From the cell containing the given text, extract its center point as [x, y] coordinate. 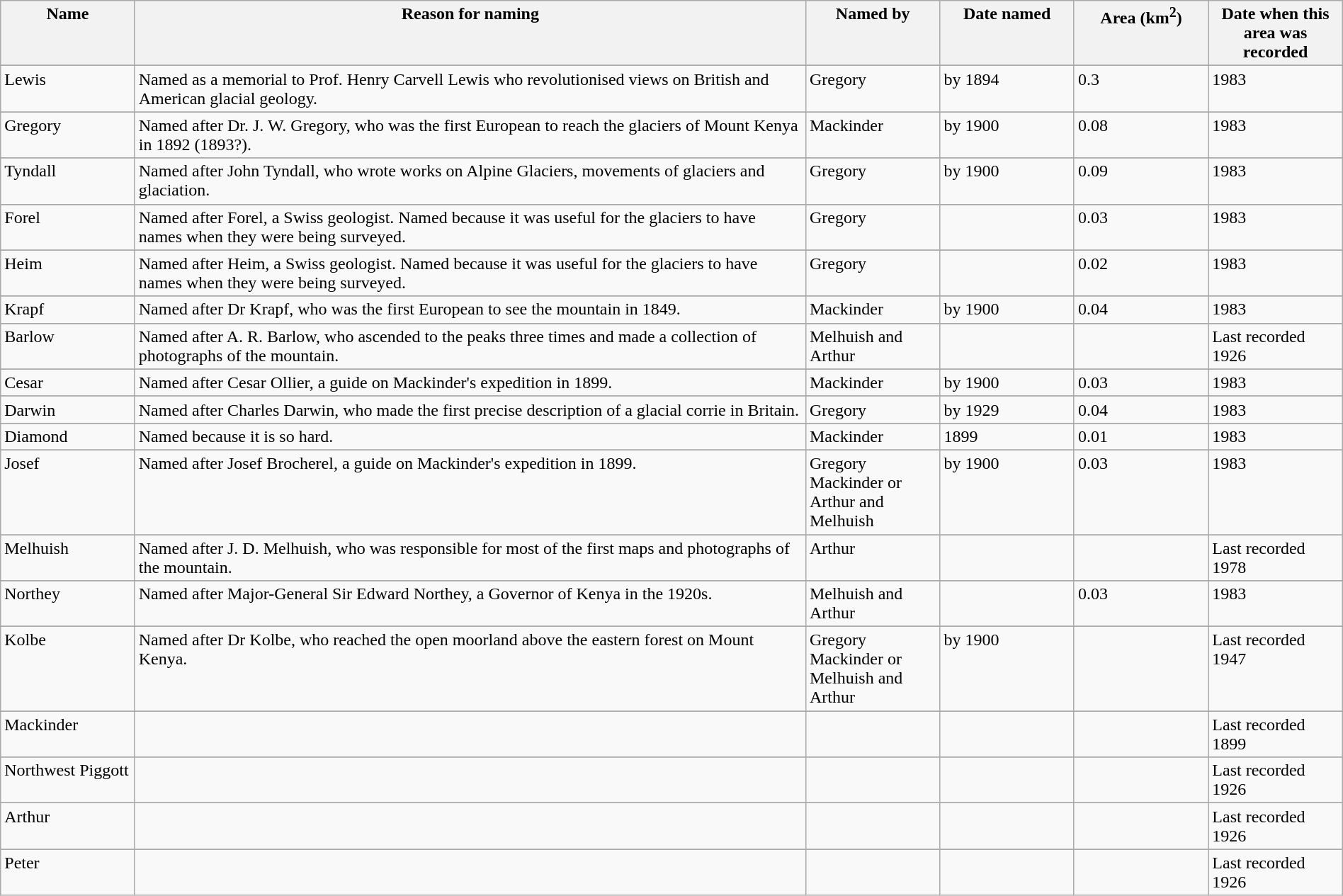
Named after Charles Darwin, who made the first precise description of a glacial corrie in Britain. [470, 409]
Kolbe [68, 669]
Named after Forel, a Swiss geologist. Named because it was useful for the glaciers to have names when they were being surveyed. [470, 227]
Gregory Mackinder or Melhuish and Arthur [873, 669]
0.02 [1140, 273]
Heim [68, 273]
Peter [68, 873]
Forel [68, 227]
Named after J. D. Melhuish, who was responsible for most of the first maps and photographs of the mountain. [470, 557]
Named after Major-General Sir Edward Northey, a Governor of Kenya in the 1920s. [470, 603]
Diamond [68, 436]
0.09 [1140, 181]
Northwest Piggott [68, 781]
0.3 [1140, 89]
Name [68, 33]
Named after Cesar Ollier, a guide on Mackinder's expedition in 1899. [470, 382]
Northey [68, 603]
Darwin [68, 409]
Named after Heim, a Swiss geologist. Named because it was useful for the glaciers to have names when they were being surveyed. [470, 273]
Area (km2) [1140, 33]
Named after Dr Krapf, who was the first European to see the mountain in 1849. [470, 310]
Tyndall [68, 181]
0.08 [1140, 135]
0.01 [1140, 436]
Melhuish [68, 557]
by 1929 [1007, 409]
Named after A. R. Barlow, who ascended to the peaks three times and made a collection of photographs of the mountain. [470, 346]
Date when this area was recorded [1275, 33]
Krapf [68, 310]
Named as a memorial to Prof. Henry Carvell Lewis who revolutionised views on British and American glacial geology. [470, 89]
Gregory Mackinder or Arthur and Melhuish [873, 492]
Reason for naming [470, 33]
Last recorded 1899 [1275, 734]
Named after Dr Kolbe, who reached the open moorland above the eastern forest on Mount Kenya. [470, 669]
Named because it is so hard. [470, 436]
Cesar [68, 382]
Named by [873, 33]
Date named [1007, 33]
Josef [68, 492]
Last recorded 1978 [1275, 557]
1899 [1007, 436]
Lewis [68, 89]
Named after Josef Brocherel, a guide on Mackinder's expedition in 1899. [470, 492]
Named after Dr. J. W. Gregory, who was the first European to reach the glaciers of Mount Kenya in 1892 (1893?). [470, 135]
Barlow [68, 346]
by 1894 [1007, 89]
Last recorded 1947 [1275, 669]
Named after John Tyndall, who wrote works on Alpine Glaciers, movements of glaciers and glaciation. [470, 181]
